Detect which cell encompasses the target text, then output its (X, Y) center coordinate. 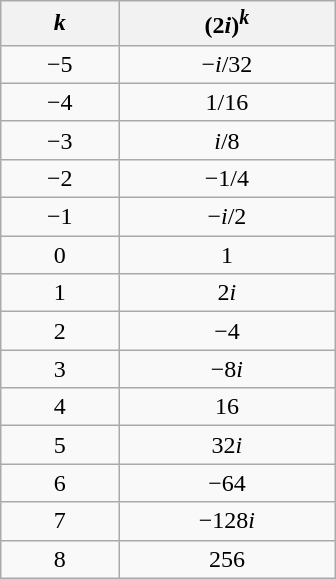
2 (60, 331)
−128i (228, 521)
−i/2 (228, 217)
−i/32 (228, 64)
2i (228, 293)
4 (60, 407)
7 (60, 521)
6 (60, 483)
−64 (228, 483)
1/16 (228, 102)
32i (228, 445)
−1 (60, 217)
0 (60, 255)
16 (228, 407)
8 (60, 559)
i/8 (228, 140)
(2i)k (228, 24)
−3 (60, 140)
k (60, 24)
−8i (228, 369)
256 (228, 559)
3 (60, 369)
−2 (60, 178)
5 (60, 445)
−1/4 (228, 178)
−5 (60, 64)
